Find where the given text appears and provide that cell's center as (x, y) coordinate. 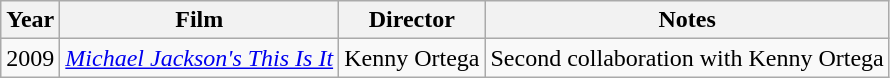
Film (200, 20)
Second collaboration with Kenny Ortega (687, 58)
Michael Jackson's This Is It (200, 58)
Kenny Ortega (412, 58)
Year (30, 20)
Director (412, 20)
Notes (687, 20)
2009 (30, 58)
